Return the [X, Y] coordinate for the center point of the cell that contains the specified text.  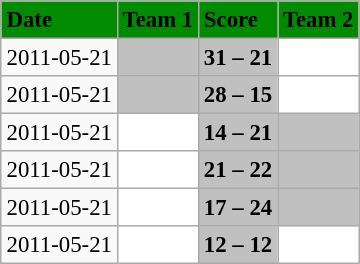
21 – 22 [238, 170]
28 – 15 [238, 95]
12 – 12 [238, 245]
14 – 21 [238, 133]
17 – 24 [238, 208]
Team 1 [158, 20]
31 – 21 [238, 57]
Team 2 [318, 20]
Score [238, 20]
Date [59, 20]
